Identify which cell holds the provided text, then report its [X, Y] central coordinate. 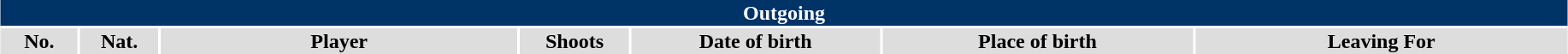
Shoots [575, 41]
No. [39, 41]
Leaving For [1382, 41]
Nat. [120, 41]
Player [339, 41]
Date of birth [755, 41]
Outgoing [783, 13]
Place of birth [1038, 41]
